Pinpoint the cell where the given text exists, returning its [x, y] midpoint coordinate. 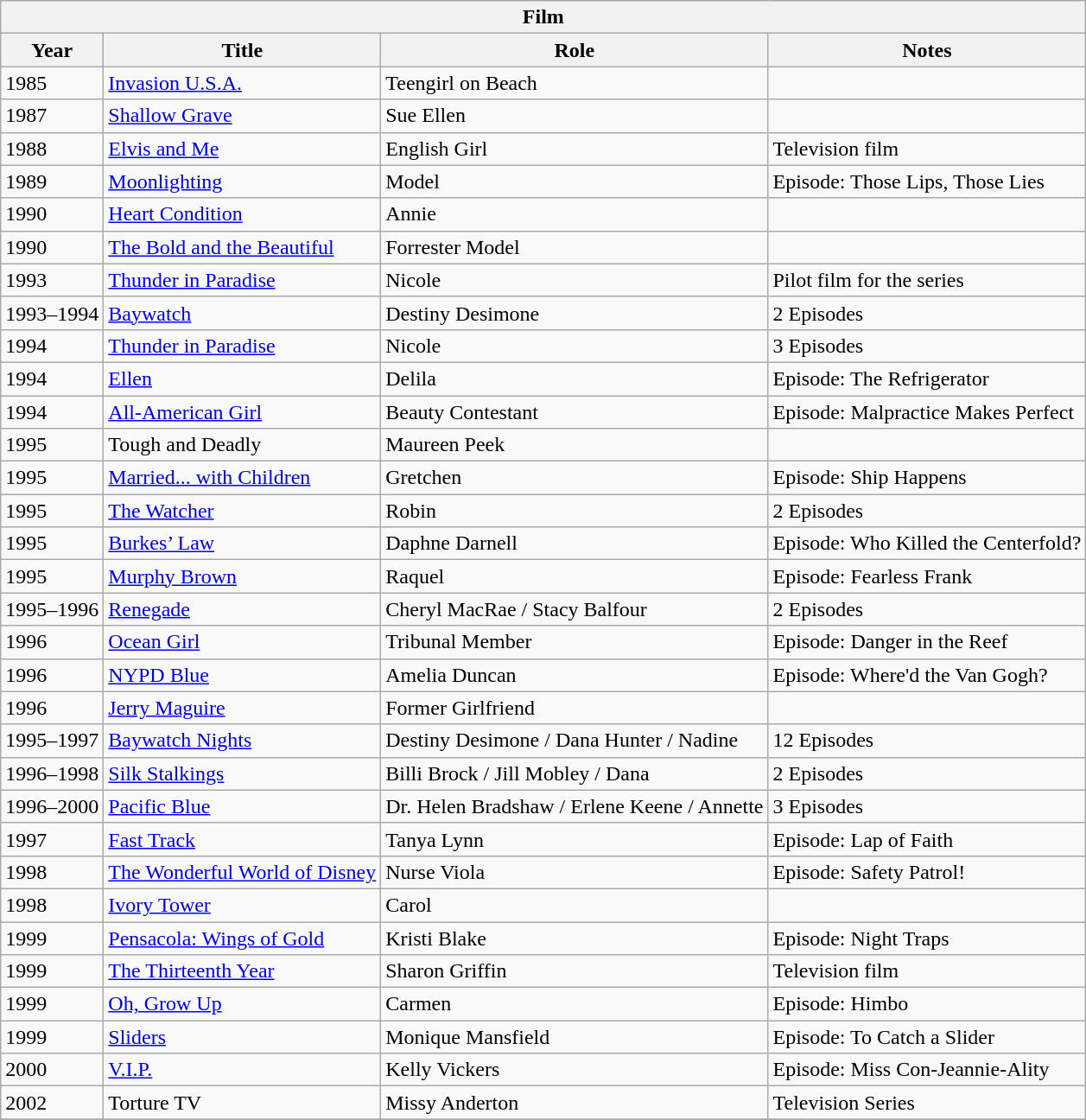
Billi Brock / Jill Mobley / Dana [575, 773]
English Girl [575, 149]
Episode: Fearless Frank [927, 576]
1993–1994 [52, 313]
Renegade [242, 609]
Episode: Where'd the Van Gogh? [927, 675]
Cheryl MacRae / Stacy Balfour [575, 609]
Amelia Duncan [575, 675]
1996–2000 [52, 806]
1995–1997 [52, 741]
Baywatch [242, 313]
Film [543, 17]
Ellen [242, 379]
Ivory Tower [242, 905]
Episode: Malpractice Makes Perfect [927, 412]
Destiny Desimone [575, 313]
Episode: The Refrigerator [927, 379]
Married... with Children [242, 478]
All-American Girl [242, 412]
Former Girlfriend [575, 708]
1985 [52, 83]
The Thirteenth Year [242, 971]
Heart Condition [242, 214]
Model [575, 181]
Oh, Grow Up [242, 1004]
Sliders [242, 1037]
Role [575, 50]
Episode: Ship Happens [927, 478]
Shallow Grave [242, 116]
Maureen Peek [575, 445]
Elvis and Me [242, 149]
The Bold and the Beautiful [242, 247]
Episode: Himbo [927, 1004]
Carmen [575, 1004]
1988 [52, 149]
Fast Track [242, 839]
Raquel [575, 576]
Ocean Girl [242, 642]
Episode: Those Lips, Those Lies [927, 181]
Television Series [927, 1103]
Jerry Maguire [242, 708]
NYPD Blue [242, 675]
Monique Mansfield [575, 1037]
1996–1998 [52, 773]
Beauty Contestant [575, 412]
Baywatch Nights [242, 741]
12 Episodes [927, 741]
Missy Anderton [575, 1103]
Pilot film for the series [927, 280]
V.I.P. [242, 1070]
Dr. Helen Bradshaw / Erlene Keene / Annette [575, 806]
Pensacola: Wings of Gold [242, 938]
Tanya Lynn [575, 839]
Delila [575, 379]
Episode: Miss Con-Jeannie-Ality [927, 1070]
1993 [52, 280]
Episode: Who Killed the Centerfold? [927, 544]
1987 [52, 116]
Daphne Darnell [575, 544]
1995–1996 [52, 609]
Episode: Danger in the Reef [927, 642]
Silk Stalkings [242, 773]
Annie [575, 214]
2002 [52, 1103]
Title [242, 50]
Kelly Vickers [575, 1070]
Gretchen [575, 478]
Carol [575, 905]
Year [52, 50]
Forrester Model [575, 247]
Teengirl on Beach [575, 83]
Moonlighting [242, 181]
Pacific Blue [242, 806]
Nurse Viola [575, 872]
The Watcher [242, 511]
The Wonderful World of Disney [242, 872]
Tough and Deadly [242, 445]
Notes [927, 50]
1989 [52, 181]
Murphy Brown [242, 576]
Destiny Desimone / Dana Hunter / Nadine [575, 741]
Robin [575, 511]
Torture TV [242, 1103]
Episode: Night Traps [927, 938]
Episode: Lap of Faith [927, 839]
1997 [52, 839]
Burkes’ Law [242, 544]
Episode: Safety Patrol! [927, 872]
2000 [52, 1070]
Tribunal Member [575, 642]
Sue Ellen [575, 116]
Sharon Griffin [575, 971]
Kristi Blake [575, 938]
Invasion U.S.A. [242, 83]
Episode: To Catch a Slider [927, 1037]
